For the text-containing cell, return its midpoint in [X, Y] coordinate format. 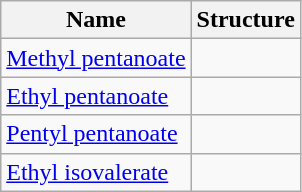
Pentyl pentanoate [96, 134]
Methyl pentanoate [96, 58]
Ethyl pentanoate [96, 96]
Structure [246, 20]
Name [96, 20]
Ethyl isovalerate [96, 172]
